Scan for the cell matching the given text and deliver its (x, y) coordinate at center. 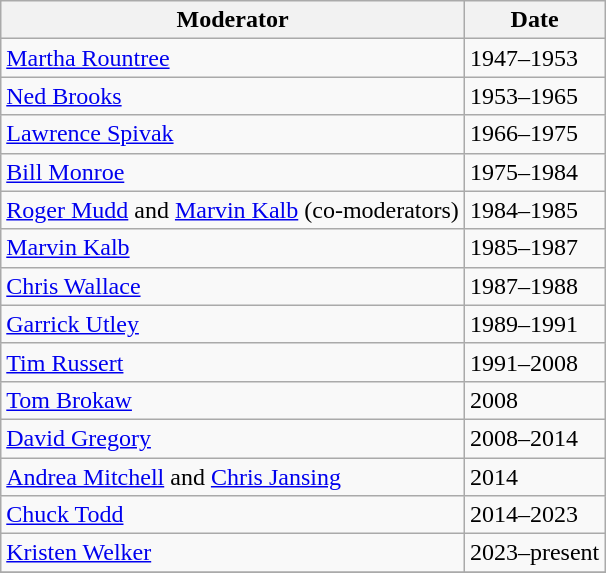
Martha Rountree (233, 58)
Moderator (233, 20)
1966–1975 (534, 134)
2008–2014 (534, 438)
1975–1984 (534, 172)
Lawrence Spivak (233, 134)
1991–2008 (534, 362)
1947–1953 (534, 58)
1953–1965 (534, 96)
Bill Monroe (233, 172)
1984–1985 (534, 210)
Roger Mudd and Marvin Kalb (co-moderators) (233, 210)
Tom Brokaw (233, 400)
2014–2023 (534, 515)
Tim Russert (233, 362)
2014 (534, 477)
Andrea Mitchell and Chris Jansing (233, 477)
Marvin Kalb (233, 248)
1987–1988 (534, 286)
Date (534, 20)
David Gregory (233, 438)
1985–1987 (534, 248)
Chuck Todd (233, 515)
2023–present (534, 553)
Kristen Welker (233, 553)
Ned Brooks (233, 96)
1989–1991 (534, 324)
Chris Wallace (233, 286)
Garrick Utley (233, 324)
2008 (534, 400)
